Locate the cell with the specified text and output its (x, y) center coordinate. 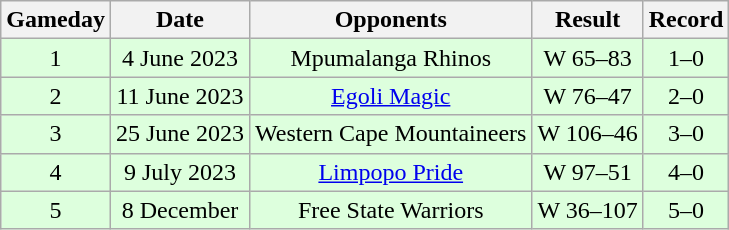
5 (56, 210)
4 (56, 172)
1 (56, 58)
Date (180, 20)
W 76–47 (588, 96)
9 July 2023 (180, 172)
Record (686, 20)
2 (56, 96)
Free State Warriors (391, 210)
Opponents (391, 20)
Western Cape Mountaineers (391, 134)
3–0 (686, 134)
Limpopo Pride (391, 172)
4–0 (686, 172)
5–0 (686, 210)
4 June 2023 (180, 58)
25 June 2023 (180, 134)
W 36–107 (588, 210)
11 June 2023 (180, 96)
Egoli Magic (391, 96)
3 (56, 134)
2–0 (686, 96)
W 65–83 (588, 58)
Mpumalanga Rhinos (391, 58)
Result (588, 20)
Gameday (56, 20)
8 December (180, 210)
W 97–51 (588, 172)
1–0 (686, 58)
W 106–46 (588, 134)
